Return [x, y] of the center of cell containing provided text 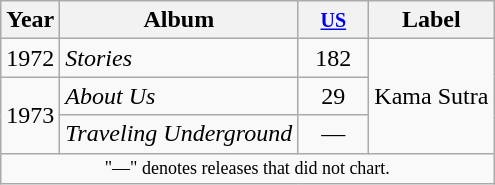
About Us [179, 96]
Traveling Underground [179, 134]
1972 [30, 58]
Stories [179, 58]
"—" denotes releases that did not chart. [248, 168]
Year [30, 20]
Label [432, 20]
1973 [30, 115]
29 [334, 96]
US [334, 20]
182 [334, 58]
Album [179, 20]
Kama Sutra [432, 96]
— [334, 134]
